Find where the given text appears and provide that cell's center as (x, y) coordinate. 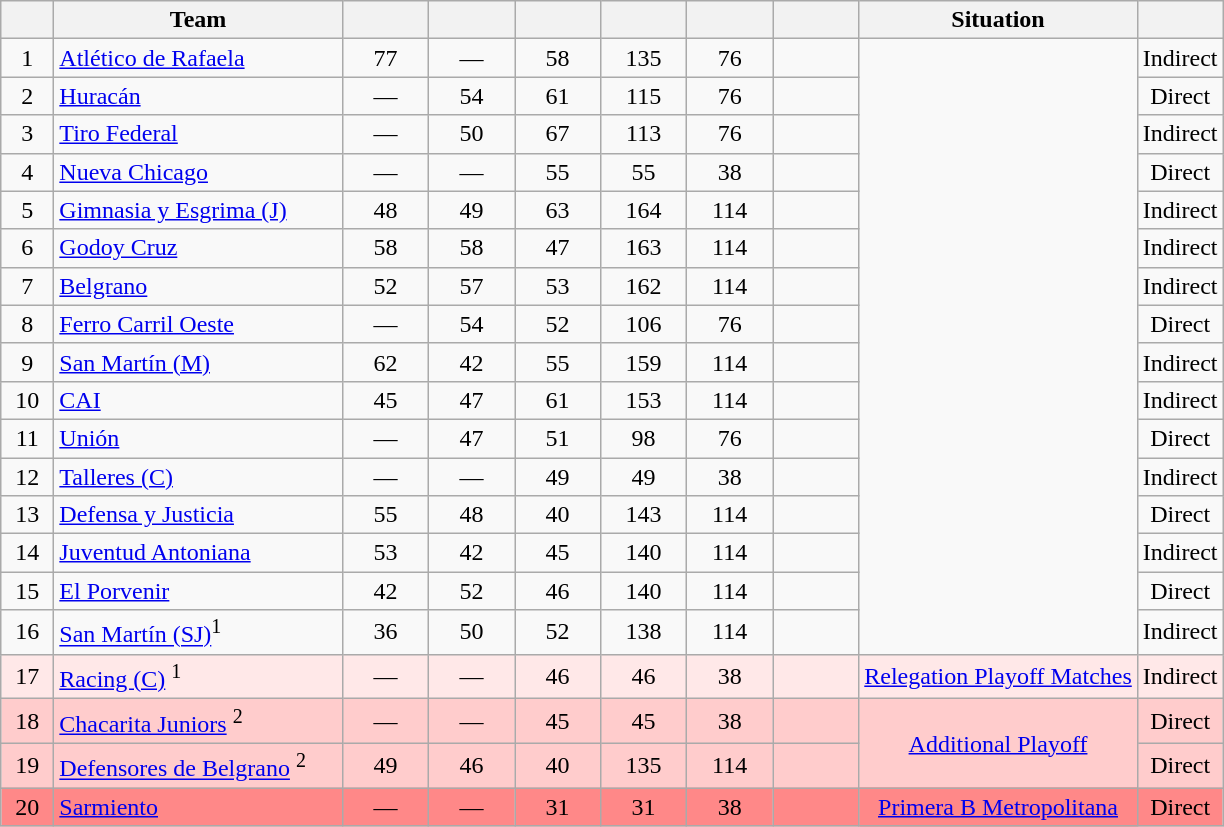
Defensa y Justicia (198, 515)
51 (557, 438)
Nueva Chicago (198, 172)
Ferro Carril Oeste (198, 324)
Defensores de Belgrano 2 (198, 766)
57 (471, 286)
Sarmiento (198, 807)
14 (28, 553)
163 (644, 248)
Situation (998, 20)
162 (644, 286)
63 (557, 210)
106 (644, 324)
67 (557, 134)
Primera B Metropolitana (998, 807)
8 (28, 324)
Additional Playoff (998, 744)
4 (28, 172)
Unión (198, 438)
Atlético de Rafaela (198, 58)
159 (644, 362)
Gimnasia y Esgrima (J) (198, 210)
62 (385, 362)
CAI (198, 400)
115 (644, 96)
San Martín (M) (198, 362)
9 (28, 362)
12 (28, 477)
153 (644, 400)
10 (28, 400)
Godoy Cruz (198, 248)
Team (198, 20)
113 (644, 134)
77 (385, 58)
15 (28, 591)
1 (28, 58)
17 (28, 676)
Belgrano (198, 286)
Juventud Antoniana (198, 553)
164 (644, 210)
5 (28, 210)
El Porvenir (198, 591)
Racing (C) 1 (198, 676)
20 (28, 807)
Huracán (198, 96)
2 (28, 96)
Talleres (C) (198, 477)
Chacarita Juniors 2 (198, 722)
143 (644, 515)
36 (385, 632)
San Martín (SJ)1 (198, 632)
7 (28, 286)
Relegation Playoff Matches (998, 676)
3 (28, 134)
Tiro Federal (198, 134)
16 (28, 632)
13 (28, 515)
138 (644, 632)
11 (28, 438)
98 (644, 438)
6 (28, 248)
18 (28, 722)
19 (28, 766)
